Locate the cell with the specified text and output its [x, y] center coordinate. 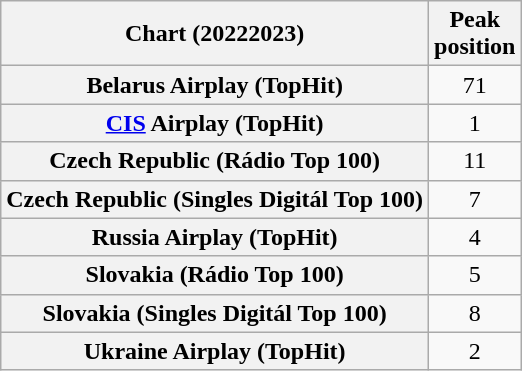
71 [475, 85]
1 [475, 123]
Slovakia (Singles Digitál Top 100) [215, 313]
Peakposition [475, 34]
Russia Airplay (TopHit) [215, 237]
7 [475, 199]
11 [475, 161]
2 [475, 351]
8 [475, 313]
5 [475, 275]
Chart (20222023) [215, 34]
Czech Republic (Singles Digitál Top 100) [215, 199]
4 [475, 237]
Slovakia (Rádio Top 100) [215, 275]
Belarus Airplay (TopHit) [215, 85]
CIS Airplay (TopHit) [215, 123]
Ukraine Airplay (TopHit) [215, 351]
Czech Republic (Rádio Top 100) [215, 161]
